Provide the (x, y) coordinate of the cell's center where the given text is located.  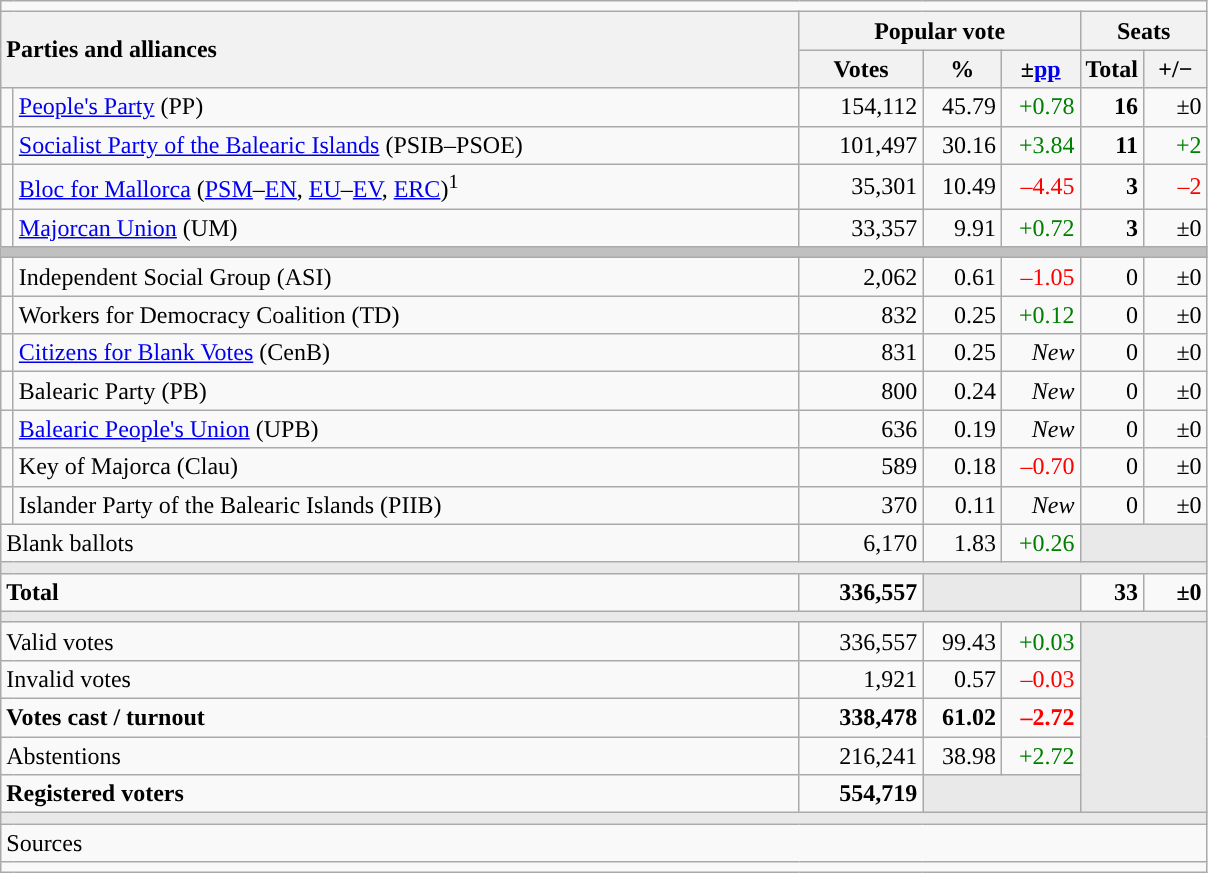
338,478 (861, 718)
Blank ballots (400, 543)
Workers for Democracy Coalition (TD) (406, 315)
0.57 (962, 679)
–4.45 (1040, 186)
+0.03 (1040, 641)
38.98 (962, 756)
831 (861, 353)
10.49 (962, 186)
800 (861, 391)
–2.72 (1040, 718)
+0.12 (1040, 315)
45.79 (962, 107)
9.91 (962, 228)
Bloc for Mallorca (PSM–EN, EU–EV, ERC)1 (406, 186)
16 (1112, 107)
+2 (1176, 145)
±pp (1040, 69)
Parties and alliances (400, 50)
–2 (1176, 186)
–0.03 (1040, 679)
+2.72 (1040, 756)
+/− (1176, 69)
0.18 (962, 467)
Votes (861, 69)
Seats (1144, 31)
30.16 (962, 145)
Sources (604, 843)
Votes cast / turnout (400, 718)
554,719 (861, 794)
589 (861, 467)
33,357 (861, 228)
–0.70 (1040, 467)
6,170 (861, 543)
% (962, 69)
2,062 (861, 277)
Balearic Party (PB) (406, 391)
Valid votes (400, 641)
370 (861, 505)
Invalid votes (400, 679)
1,921 (861, 679)
216,241 (861, 756)
Registered voters (400, 794)
636 (861, 429)
+0.26 (1040, 543)
+3.84 (1040, 145)
1.83 (962, 543)
0.19 (962, 429)
Socialist Party of the Balearic Islands (PSIB–PSOE) (406, 145)
0.11 (962, 505)
Majorcan Union (UM) (406, 228)
Balearic People's Union (UPB) (406, 429)
99.43 (962, 641)
154,112 (861, 107)
+0.78 (1040, 107)
61.02 (962, 718)
0.24 (962, 391)
35,301 (861, 186)
Citizens for Blank Votes (CenB) (406, 353)
Abstentions (400, 756)
33 (1112, 592)
101,497 (861, 145)
Key of Majorca (Clau) (406, 467)
11 (1112, 145)
Popular vote (940, 31)
832 (861, 315)
People's Party (PP) (406, 107)
Independent Social Group (ASI) (406, 277)
Islander Party of the Balearic Islands (PIIB) (406, 505)
+0.72 (1040, 228)
0.61 (962, 277)
–1.05 (1040, 277)
